Return the (x, y) coordinate for the center point of the cell that contains the specified text.  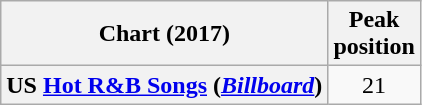
Chart (2017) (164, 34)
21 (374, 85)
US Hot R&B Songs (Billboard) (164, 85)
Peakposition (374, 34)
